Identify which cell holds the provided text, then report its [x, y] central coordinate. 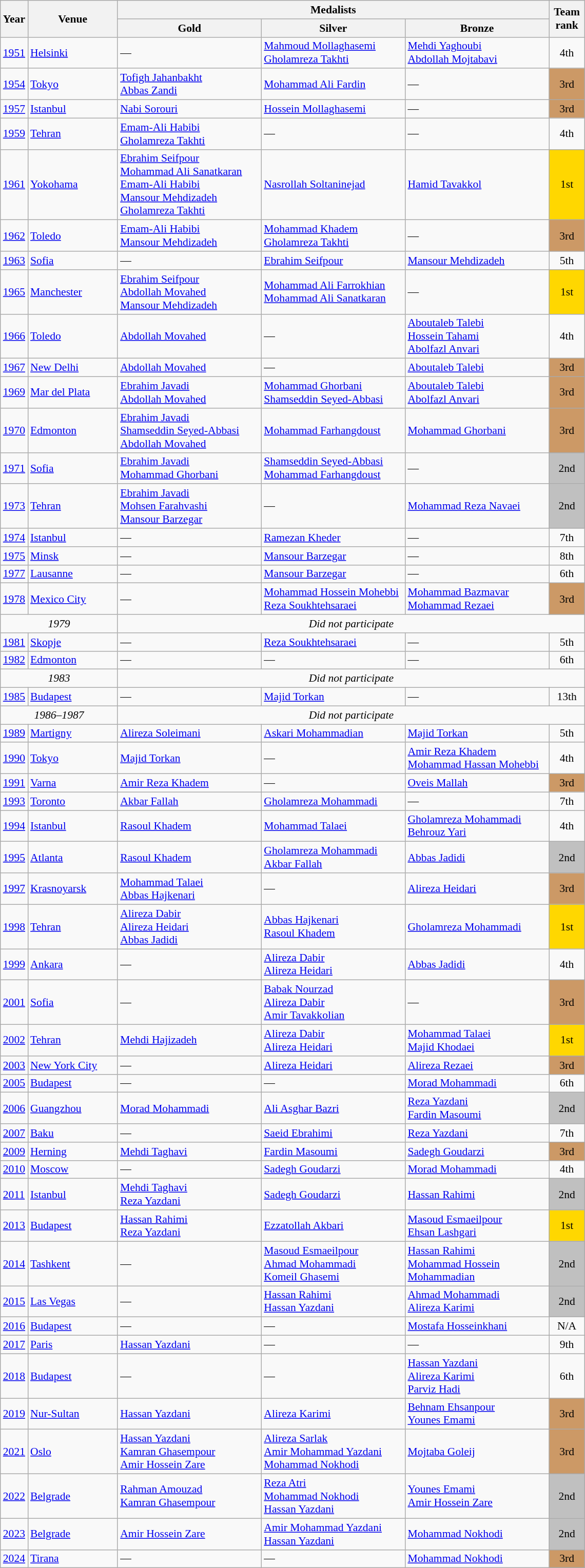
Ezzatollah Akbari [333, 1226]
1973 [14, 507]
Toronto [73, 801]
2015 [14, 1302]
Helsinki [73, 52]
Masoud EsmaeilpourAhmad MohammadiKomeil Ghasemi [333, 1264]
2022 [14, 1497]
Mohammad Reza Navaei [477, 507]
Oveis Mallah [477, 783]
Silver [333, 28]
Yokohama [73, 185]
Guangzhou [73, 1108]
2013 [14, 1226]
Aboutaleb Talebi [477, 368]
1982 [14, 660]
Paris [73, 1345]
1994 [14, 826]
2007 [14, 1133]
Mohammad Ghorbani [477, 431]
Amir Reza KhademMohammad Hassan Mohebbi [477, 758]
2002 [14, 1040]
1993 [14, 801]
Hassan Rahimi [477, 1194]
Ankara [73, 964]
Fardin Masoumi [333, 1152]
Ahmad MohammadiAlireza Karimi [477, 1302]
Aboutaleb TalebiAbolfazl Anvari [477, 393]
1967 [14, 368]
Saeid Ebrahimi [333, 1133]
2021 [14, 1452]
1990 [14, 758]
N/A [567, 1326]
1951 [14, 52]
2024 [14, 1559]
Rahman AmouzadKamran Ghasempour [189, 1497]
2006 [14, 1108]
Mehdi YaghoubiAbdollah Mojtabavi [477, 52]
Oslo [73, 1452]
2011 [14, 1194]
1957 [14, 109]
Mexico City [73, 599]
Nur-Sultan [73, 1414]
1959 [14, 133]
Mar del Plata [73, 393]
Reza Soukhtehsaraei [333, 642]
Behnam EhsanpourYounes Emami [477, 1414]
2003 [14, 1065]
1979 [59, 624]
Mansour Mehdizadeh [477, 261]
Las Vegas [73, 1302]
1989 [14, 733]
Hassan RahimiReza Yazdani [189, 1226]
8th [567, 556]
Varna [73, 783]
1965 [14, 292]
Aboutaleb TalebiHossein TahamiAbolfazl Anvari [477, 336]
1966 [14, 336]
Emam-Ali HabibiMansour Mehdizadeh [189, 236]
1969 [14, 393]
Mohammad KhademGholamreza Takhti [333, 236]
Ebrahim Seifpour [333, 261]
Mojtaba Goleij [477, 1452]
Year [14, 18]
Ebrahim SeifpourMohammad Ali SanatkaranEmam-Ali HabibiMansour MehdizadehGholamreza Takhti [189, 185]
Hassan RahimiHassan Yazdani [333, 1302]
New York City [73, 1065]
Askari Mohammadian [333, 733]
Masoud EsmaeilpourEhsan Lashgari [477, 1226]
Venue [73, 18]
2010 [14, 1169]
2001 [14, 1002]
Nabi Sorouri [189, 109]
2016 [14, 1326]
Mahmoud MollaghasemiGholamreza Takhti [333, 52]
1971 [14, 468]
Lausanne [73, 574]
1995 [14, 858]
1986–1987 [59, 715]
1999 [14, 964]
2014 [14, 1264]
Alireza DabirAlireza HeidariAbbas Jadidi [189, 926]
Mohammad Talaei [333, 826]
1963 [14, 261]
Skopje [73, 642]
Ebrahim JavadiShamseddin Seyed-AbbasiAbdollah Movahed [189, 431]
Baku [73, 1133]
Mohammad Hossein MohebbiReza Soukhtehsaraei [333, 599]
Ebrahim SeifpourAbdollah MovahedMansour Mehdizadeh [189, 292]
2005 [14, 1083]
Ali Asghar Bazri [333, 1108]
Nasrollah Soltaninejad [333, 185]
2009 [14, 1152]
Alireza Soleimani [189, 733]
Alireza Rezaei [477, 1065]
Abbas HajkenariRasoul Khadem [333, 926]
1977 [14, 574]
Atlanta [73, 858]
Hassan YazdaniKamran GhasempourAmir Hossein Zare [189, 1452]
Amir Mohammad YazdaniHassan Yazdani [333, 1534]
2019 [14, 1414]
Mehdi Hajizadeh [189, 1040]
Hassan RahimiMohammad Hossein Mohammadian [477, 1264]
1981 [14, 642]
1997 [14, 888]
2017 [14, 1345]
Gold [189, 28]
Gholamreza MohammadiBehrouz Yari [477, 826]
Tashkent [73, 1264]
Moscow [73, 1169]
Mehdi Taghavi [189, 1152]
13th [567, 697]
1978 [14, 599]
Babak NourzadAlireza DabirAmir Tavakkolian [333, 1002]
Reza Yazdani [477, 1133]
Amir Hossein Zare [189, 1534]
Mehdi TaghaviReza Yazdani [189, 1194]
1991 [14, 783]
Reza AtriMohammad NokhodiHassan Yazdani [333, 1497]
Herning [73, 1152]
Hamid Tavakkol [477, 185]
Mohammad Ali Fardin [333, 84]
Hossein Mollaghasemi [333, 109]
New Delhi [73, 368]
1974 [14, 538]
Shamseddin Seyed-AbbasiMohammad Farhangdoust [333, 468]
1983 [59, 679]
Minsk [73, 556]
Mohammad BazmavarMohammad Rezaei [477, 599]
1962 [14, 236]
Martigny [73, 733]
Tirana [73, 1559]
Mohammad GhorbaniShamseddin Seyed-Abbasi [333, 393]
Mohammad Ali FarrokhianMohammad Ali Sanatkaran [333, 292]
Medalists [333, 10]
Team rank [567, 18]
Younes EmamiAmir Hossein Zare [477, 1497]
Mohammad Farhangdoust [333, 431]
1998 [14, 926]
1954 [14, 84]
1985 [14, 697]
2018 [14, 1376]
Tofigh JahanbakhtAbbas Zandi [189, 84]
Akbar Fallah [189, 801]
Ebrahim JavadiMohsen FarahvashiMansour Barzegar [189, 507]
Ebrahim JavadiAbdollah Movahed [189, 393]
1975 [14, 556]
Mohammad TalaeiMajid Khodaei [477, 1040]
Reza YazdaniFardin Masoumi [477, 1108]
Ramezan Kheder [333, 538]
Alireza Karimi [333, 1414]
Alireza SarlakAmir Mohammad YazdaniMohammad Nokhodi [333, 1452]
Emam-Ali HabibiGholamreza Takhti [189, 133]
Krasnoyarsk [73, 888]
1970 [14, 431]
Amir Reza Khadem [189, 783]
9th [567, 1345]
1961 [14, 185]
Hassan YazdaniAlireza KarimiParviz Hadi [477, 1376]
Mostafa Hosseinkhani [477, 1326]
Bronze [477, 28]
2023 [14, 1534]
Mohammad TalaeiAbbas Hajkenari [189, 888]
Manchester [73, 292]
Gholamreza MohammadiAkbar Fallah [333, 858]
Ebrahim JavadiMohammad Ghorbani [189, 468]
